Return the (X, Y) coordinate for the center point of the cell that contains the specified text.  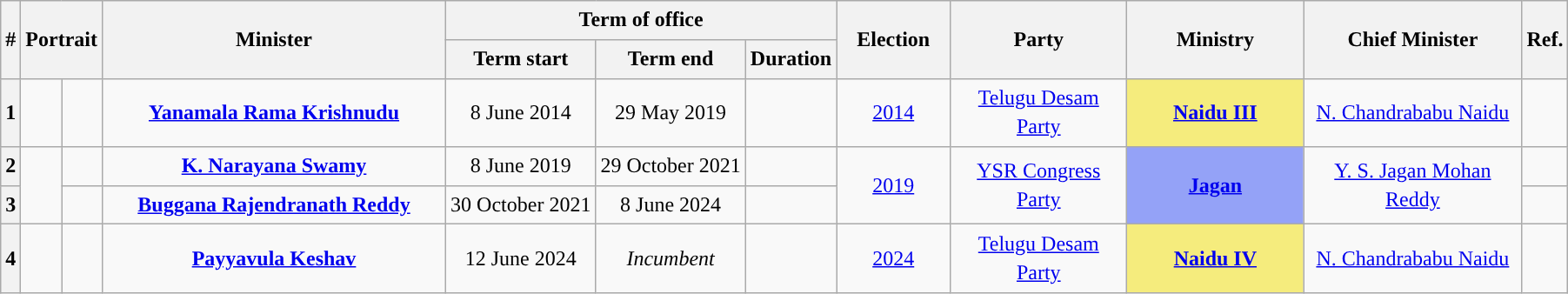
2019 (894, 184)
Yanamala Rama Krishnudu (273, 112)
2024 (894, 258)
Jagan (1216, 184)
8 June 2014 (521, 112)
Portrait (62, 40)
Buggana Rajendranath Reddy (273, 205)
2014 (894, 112)
Minister (273, 40)
Y. S. Jagan Mohan Reddy (1412, 184)
Chief Minister (1412, 40)
Ministry (1216, 40)
8 June 2024 (671, 205)
4 (10, 258)
29 October 2021 (671, 165)
8 June 2019 (521, 165)
30 October 2021 (521, 205)
Ref. (1545, 40)
K. Narayana Swamy (273, 165)
29 May 2019 (671, 112)
Duration (791, 59)
Incumbent (671, 258)
Naidu IV (1216, 258)
# (10, 40)
12 June 2024 (521, 258)
Naidu III (1216, 112)
Term start (521, 59)
2 (10, 165)
1 (10, 112)
Election (894, 40)
YSR Congress Party (1038, 184)
Term of office (642, 21)
3 (10, 205)
Payyavula Keshav (273, 258)
Term end (671, 59)
Party (1038, 40)
